Determine the [x, y] coordinate at the center of the cell enclosing the given text.  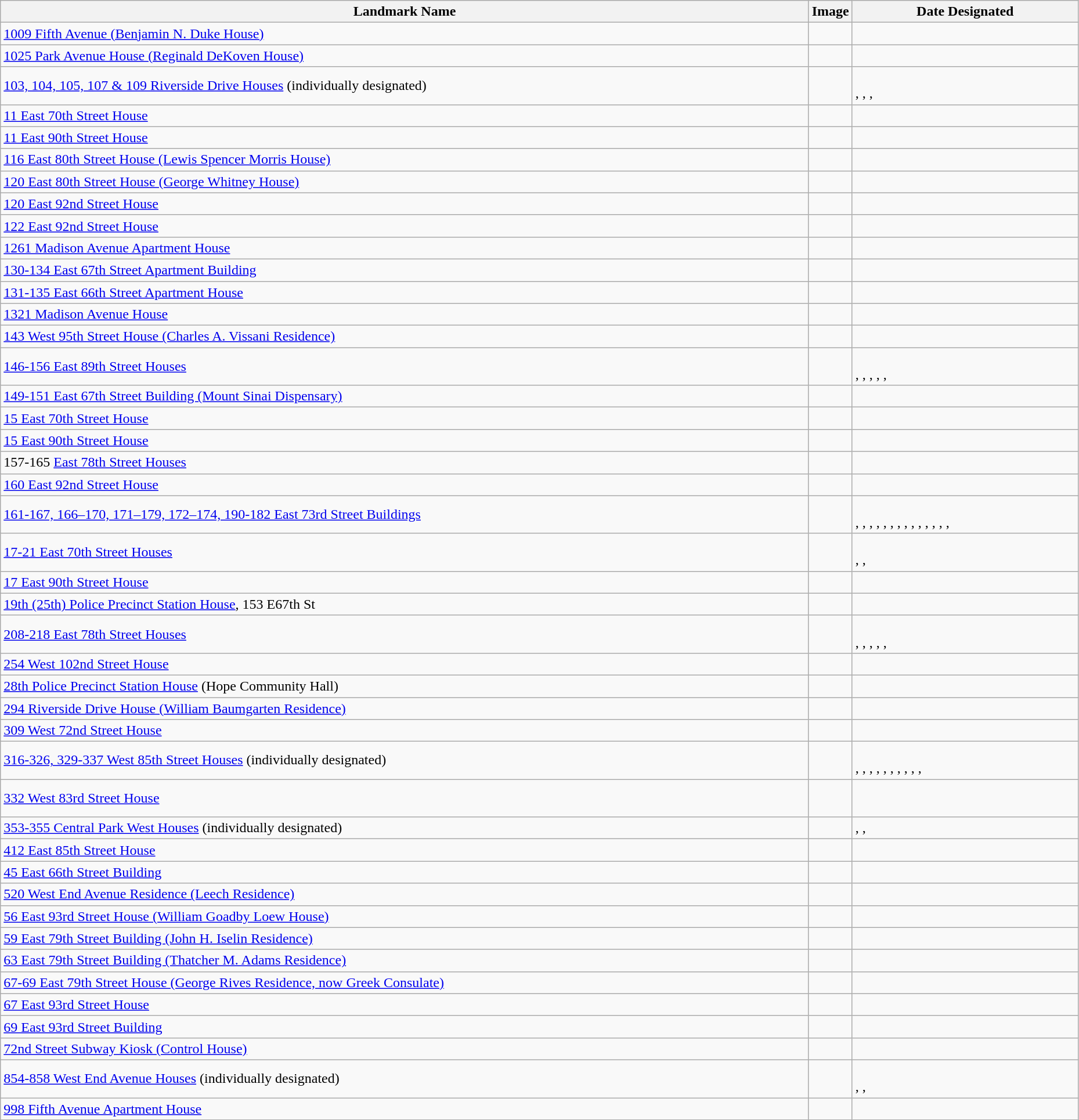
254 West 102nd Street House [405, 664]
69 East 93rd Street Building [405, 1027]
15 East 70th Street House [405, 418]
161-167, 166–170, 171–179, 172–174, 190-182 East 73rd Street Buildings [405, 514]
, , , , , , , , , , [965, 760]
1261 Madison Avenue Apartment House [405, 248]
353-355 Central Park West Houses (individually designated) [405, 828]
294 Riverside Drive House (William Baumgarten Residence) [405, 709]
316-326, 329-337 West 85th Street Houses (individually designated) [405, 760]
11 East 70th Street House [405, 115]
56 East 93rd Street House (William Goadby Loew House) [405, 916]
, , , [965, 86]
146-156 East 89th Street Houses [405, 367]
72nd Street Subway Kiosk (Control House) [405, 1049]
15 East 90th Street House [405, 440]
149-151 East 67th Street Building (Mount Sinai Dispensary) [405, 396]
309 West 72nd Street House [405, 731]
19th (25th) Police Precinct Station House, 153 E67th St [405, 604]
63 East 79th Street Building (Thatcher M. Adams Residence) [405, 960]
854-858 West End Avenue Houses (individually designated) [405, 1078]
1025 Park Avenue House (Reginald DeKoven House) [405, 56]
120 East 92nd Street House [405, 204]
1009 Fifth Avenue (Benjamin N. Duke House) [405, 34]
412 East 85th Street House [405, 850]
Date Designated [965, 12]
Image [830, 12]
208-218 East 78th Street Houses [405, 634]
520 West End Avenue Residence (Leech Residence) [405, 894]
11 East 90th Street House [405, 138]
103, 104, 105, 107 & 109 Riverside Drive Houses (individually designated) [405, 86]
17 East 90th Street House [405, 582]
122 East 92nd Street House [405, 226]
116 East 80th Street House (Lewis Spencer Morris House) [405, 160]
120 East 80th Street House (George Whitney House) [405, 182]
67 East 93rd Street House [405, 1005]
17-21 East 70th Street Houses [405, 552]
1321 Madison Avenue House [405, 315]
998 Fifth Avenue Apartment House [405, 1109]
28th Police Precinct Station House (Hope Community Hall) [405, 686]
157-165 East 78th Street Houses [405, 463]
45 East 66th Street Building [405, 872]
332 West 83rd Street House [405, 799]
131-135 East 66th Street Apartment House [405, 292]
143 West 95th Street House (Charles A. Vissani Residence) [405, 337]
, , , , , , , , , , , , , , [965, 514]
67-69 East 79th Street House (George Rives Residence, now Greek Consulate) [405, 982]
130-134 East 67th Street Apartment Building [405, 270]
160 East 92nd Street House [405, 485]
Landmark Name [405, 12]
59 East 79th Street Building (John H. Iselin Residence) [405, 938]
